Capture the cell that displays the provided text and extract its [x, y] central coordinate. 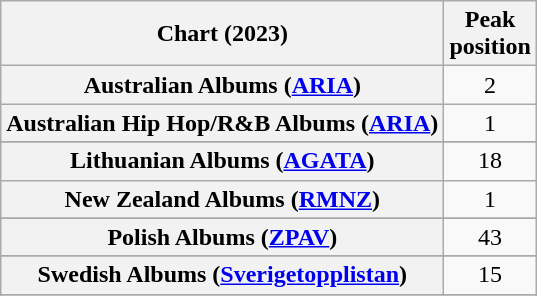
Polish Albums (ZPAV) [222, 237]
43 [490, 237]
Swedish Albums (Sverigetopplistan) [222, 275]
Chart (2023) [222, 34]
Peakposition [490, 34]
2 [490, 85]
Lithuanian Albums (AGATA) [222, 161]
Australian Hip Hop/R&B Albums (ARIA) [222, 123]
New Zealand Albums (RMNZ) [222, 199]
18 [490, 161]
15 [490, 275]
Australian Albums (ARIA) [222, 85]
